Provide the (X, Y) coordinate of the cell's center where the given text is located.  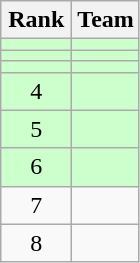
8 (36, 243)
7 (36, 205)
Rank (36, 20)
6 (36, 167)
4 (36, 91)
5 (36, 129)
Team (106, 20)
